Identify which cell holds the provided text, then report its [x, y] central coordinate. 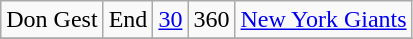
30 [170, 20]
End [128, 20]
Don Gest [52, 20]
360 [212, 20]
New York Giants [324, 20]
